Find where the given text appears and provide that cell's center as (X, Y) coordinate. 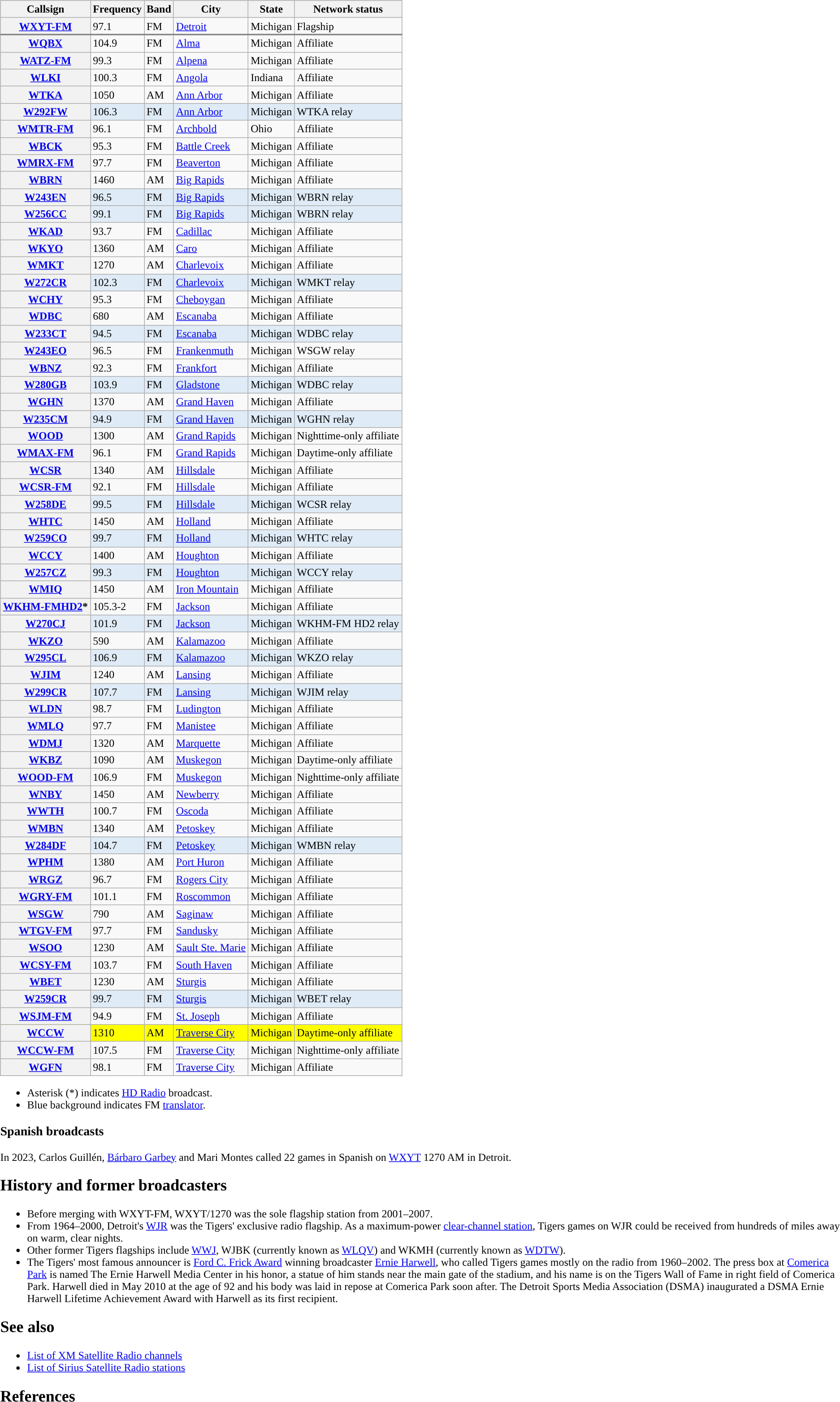
WMIQ (45, 589)
W284DF (45, 845)
99.5 (117, 504)
WBNZ (45, 368)
WCSR-FM (45, 487)
WQBX (45, 43)
102.3 (117, 282)
WRGZ (45, 879)
103.9 (117, 385)
WMKT (45, 265)
WWTH (45, 811)
W259CR (45, 999)
W256CC (45, 214)
1090 (117, 760)
Archbold (211, 129)
WKYO (45, 248)
WBRN (45, 180)
WCSR relay (348, 504)
South Haven (211, 965)
WJIM (45, 675)
Callsign (45, 9)
100.7 (117, 811)
WSGW relay (348, 350)
Detroit (211, 26)
WSGW (45, 913)
Roscommon (211, 896)
92.1 (117, 487)
WKHM-FMHD2* (45, 606)
WCSR (45, 470)
100.3 (117, 78)
Oscoda (211, 811)
1400 (117, 555)
W233CT (45, 333)
W292FW (45, 112)
St. Joseph (211, 1016)
WTKA (45, 95)
Ludington (211, 709)
WKZO relay (348, 658)
Port Huron (211, 862)
Frankfort (211, 368)
Saginaw (211, 913)
Battle Creek (211, 146)
104.9 (117, 43)
Flagship (348, 26)
1270 (117, 265)
WBET (45, 982)
WHTC (45, 521)
WKBZ (45, 760)
W295CL (45, 658)
Iron Mountain (211, 589)
1320 (117, 743)
Sandusky (211, 930)
W235CM (45, 419)
W258DE (45, 504)
Cadillac (211, 231)
Network status (348, 9)
WATZ-FM (45, 61)
W272CR (45, 282)
State (272, 9)
W280GB (45, 385)
WMTR-FM (45, 129)
WKHM-FM HD2 relay (348, 623)
1360 (117, 248)
92.3 (117, 368)
WMBN relay (348, 845)
City (211, 9)
WXYT-FM (45, 26)
WJIM relay (348, 692)
WMBN (45, 828)
1050 (117, 95)
WLDN (45, 709)
WCCY relay (348, 572)
WMLQ (45, 726)
WCHY (45, 299)
99.1 (117, 214)
WGHN relay (348, 419)
790 (117, 913)
Frankenmuth (211, 350)
Gladstone (211, 385)
Sault Ste. Marie (211, 948)
1460 (117, 180)
WCCW-FM (45, 1050)
103.7 (117, 965)
106.3 (117, 112)
101.1 (117, 896)
WOOD (45, 436)
Cheboygan (211, 299)
WBET relay (348, 999)
Newberry (211, 794)
101.9 (117, 623)
1380 (117, 862)
96.7 (117, 879)
WBCK (45, 146)
WCSY-FM (45, 965)
WMAX-FM (45, 453)
107.7 (117, 692)
Indiana (272, 78)
104.7 (117, 845)
WTKA relay (348, 112)
WNBY (45, 794)
WDMJ (45, 743)
WCCW (45, 1033)
Alma (211, 43)
680 (117, 316)
WGFN (45, 1067)
105.3-2 (117, 606)
1370 (117, 402)
Caro (211, 248)
1310 (117, 1033)
1240 (117, 675)
WGHN (45, 402)
Alpena (211, 61)
Band (159, 9)
Rogers City (211, 879)
WMRX-FM (45, 163)
WTGV-FM (45, 930)
WLKI (45, 78)
Angola (211, 78)
98.1 (117, 1067)
Beaverton (211, 163)
WHTC relay (348, 538)
W243EO (45, 350)
W270CJ (45, 623)
WCCY (45, 555)
Marquette (211, 743)
Manistee (211, 726)
WDBC (45, 316)
1300 (117, 436)
WOOD-FM (45, 777)
94.5 (117, 333)
97.1 (117, 26)
WSJM-FM (45, 1016)
W259CO (45, 538)
WGRY-FM (45, 896)
107.5 (117, 1050)
W257CZ (45, 572)
WMKT relay (348, 282)
93.7 (117, 231)
Ohio (272, 129)
98.7 (117, 709)
WKZO (45, 640)
590 (117, 640)
W299CR (45, 692)
WSOO (45, 948)
Frequency (117, 9)
W243EN (45, 197)
WPHM (45, 862)
WKAD (45, 231)
